Search for the cell housing the specified text and yield its (x, y) center coordinate. 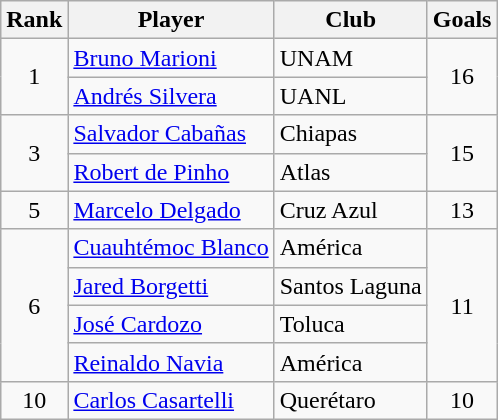
Robert de Pinho (171, 172)
Chiapas (350, 134)
1 (34, 77)
11 (462, 305)
Player (171, 20)
UANL (350, 96)
16 (462, 77)
Goals (462, 20)
Querétaro (350, 400)
Bruno Marioni (171, 58)
Atlas (350, 172)
15 (462, 153)
13 (462, 210)
Santos Laguna (350, 286)
Reinaldo Navia (171, 362)
5 (34, 210)
Cuauhtémoc Blanco (171, 248)
Toluca (350, 324)
UNAM (350, 58)
Cruz Azul (350, 210)
Carlos Casartelli (171, 400)
6 (34, 305)
Jared Borgetti (171, 286)
Andrés Silvera (171, 96)
José Cardozo (171, 324)
Salvador Cabañas (171, 134)
3 (34, 153)
Rank (34, 20)
Marcelo Delgado (171, 210)
Club (350, 20)
